Scan for the cell matching the given text and deliver its (x, y) coordinate at center. 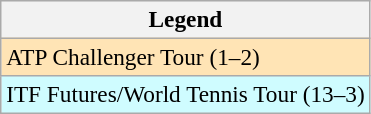
ATP Challenger Tour (1–2) (186, 57)
Legend (186, 19)
ITF Futures/World Tennis Tour (13–3) (186, 95)
